Capture the cell that displays the provided text and extract its (X, Y) central coordinate. 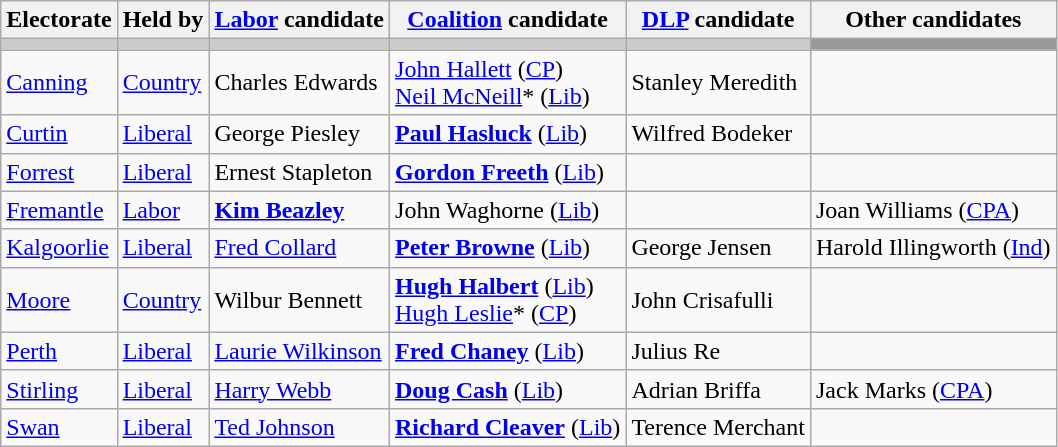
Harry Webb (300, 389)
Julius Re (718, 351)
John Hallett (CP)Neil McNeill* (Lib) (508, 82)
Laurie Wilkinson (300, 351)
Fremantle (59, 210)
Terence Merchant (718, 427)
John Waghorne (Lib) (508, 210)
Labor (163, 210)
Fred Collard (300, 248)
Canning (59, 82)
Other candidates (933, 20)
Kim Beazley (300, 210)
Moore (59, 300)
Jack Marks (CPA) (933, 389)
Joan Williams (CPA) (933, 210)
Kalgoorlie (59, 248)
Swan (59, 427)
Ernest Stapleton (300, 172)
Ted Johnson (300, 427)
Doug Cash (Lib) (508, 389)
Labor candidate (300, 20)
DLP candidate (718, 20)
Peter Browne (Lib) (508, 248)
Perth (59, 351)
Wilfred Bodeker (718, 134)
Richard Cleaver (Lib) (508, 427)
Harold Illingworth (Ind) (933, 248)
Held by (163, 20)
Electorate (59, 20)
Hugh Halbert (Lib)Hugh Leslie* (CP) (508, 300)
George Piesley (300, 134)
Charles Edwards (300, 82)
John Crisafulli (718, 300)
Wilbur Bennett (300, 300)
Coalition candidate (508, 20)
Adrian Briffa (718, 389)
Stanley Meredith (718, 82)
Curtin (59, 134)
Stirling (59, 389)
Fred Chaney (Lib) (508, 351)
George Jensen (718, 248)
Gordon Freeth (Lib) (508, 172)
Forrest (59, 172)
Paul Hasluck (Lib) (508, 134)
